Provide the [x, y] coordinate of the cell's center where the given text is located.  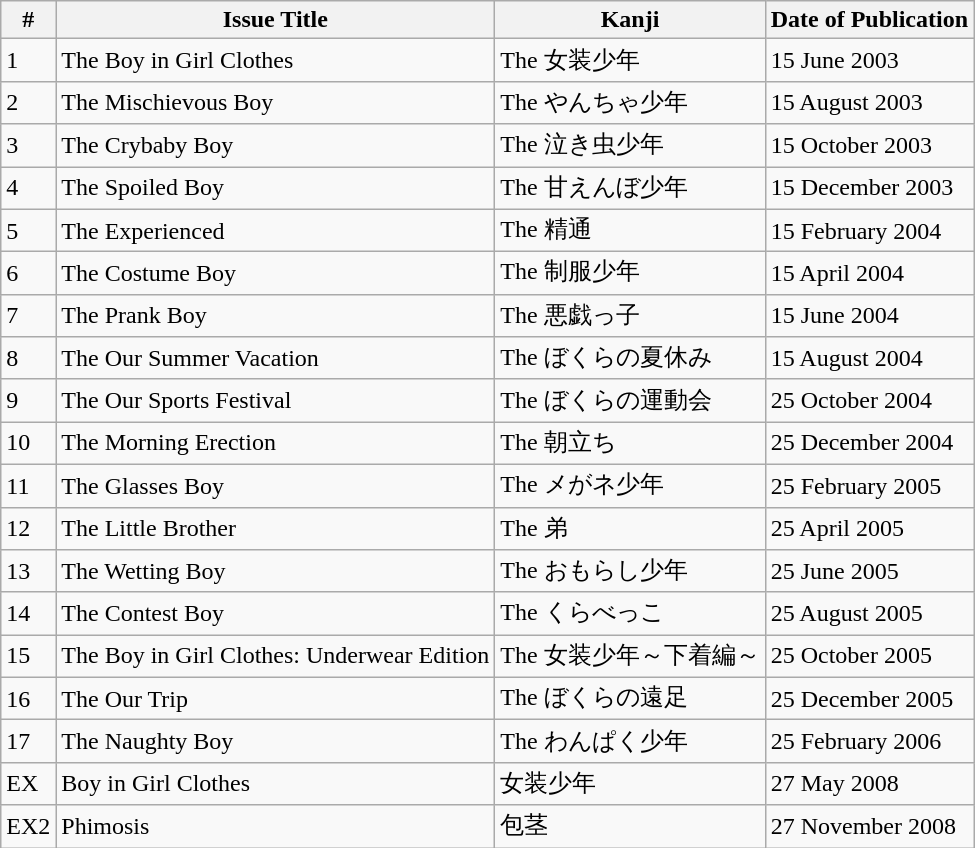
8 [28, 358]
The 悪戯っ子 [630, 316]
Boy in Girl Clothes [276, 784]
25 February 2005 [869, 486]
The 女装少年 [630, 60]
25 August 2005 [869, 614]
2 [28, 102]
15 June 2003 [869, 60]
The ぼくらの運動会 [630, 400]
The Our Summer Vacation [276, 358]
15 April 2004 [869, 274]
# [28, 20]
15 February 2004 [869, 230]
Phimosis [276, 826]
包茎 [630, 826]
12 [28, 528]
11 [28, 486]
4 [28, 188]
The やんちゃ少年 [630, 102]
The わんぱく少年 [630, 742]
The Experienced [276, 230]
27 November 2008 [869, 826]
The Contest Boy [276, 614]
The ぼくらの遠足 [630, 698]
The Morning Erection [276, 444]
The くらべっこ [630, 614]
27 May 2008 [869, 784]
25 October 2004 [869, 400]
The Crybaby Boy [276, 146]
9 [28, 400]
13 [28, 572]
The メがネ少年 [630, 486]
The Spoiled Boy [276, 188]
The 精通 [630, 230]
Date of Publication [869, 20]
25 June 2005 [869, 572]
15 December 2003 [869, 188]
The Naughty Boy [276, 742]
The 泣き虫少年 [630, 146]
7 [28, 316]
The 女装少年～下着編～ [630, 656]
The Glasses Boy [276, 486]
The Costume Boy [276, 274]
1 [28, 60]
The Prank Boy [276, 316]
25 December 2004 [869, 444]
The Our Trip [276, 698]
15 October 2003 [869, 146]
15 June 2004 [869, 316]
The 弟 [630, 528]
The 制服少年 [630, 274]
5 [28, 230]
17 [28, 742]
15 August 2004 [869, 358]
The 朝立ち [630, 444]
25 December 2005 [869, 698]
14 [28, 614]
EX [28, 784]
The おもらし少年 [630, 572]
25 October 2005 [869, 656]
The 甘えんぼ少年 [630, 188]
The Our Sports Festival [276, 400]
The ぼくらの夏休み [630, 358]
The Little Brother [276, 528]
25 February 2006 [869, 742]
The Boy in Girl Clothes [276, 60]
Kanji [630, 20]
The Mischievous Boy [276, 102]
25 April 2005 [869, 528]
10 [28, 444]
女装少年 [630, 784]
EX2 [28, 826]
Issue Title [276, 20]
6 [28, 274]
16 [28, 698]
15 [28, 656]
3 [28, 146]
The Boy in Girl Clothes: Underwear Edition [276, 656]
The Wetting Boy [276, 572]
15 August 2003 [869, 102]
